Return (x, y) of the center of cell containing provided text 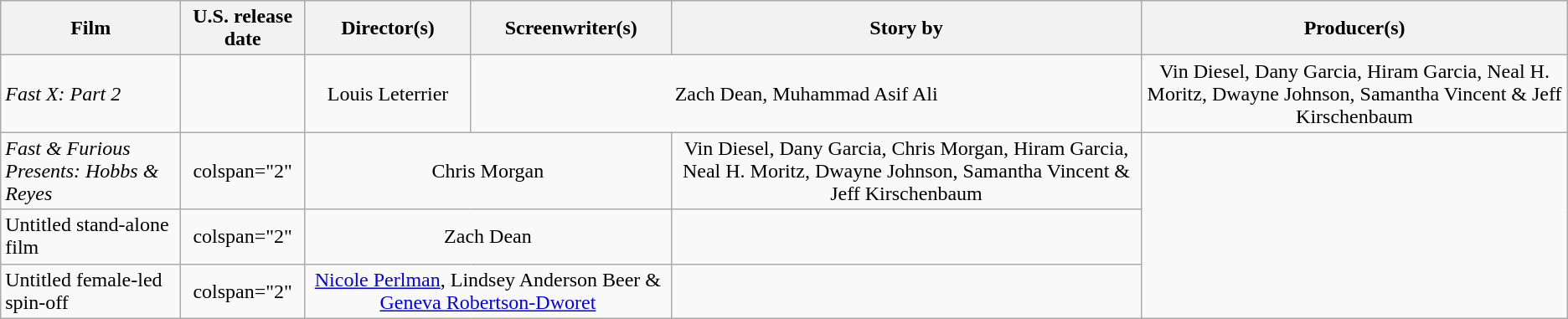
Vin Diesel, Dany Garcia, Hiram Garcia, Neal H. Moritz, Dwayne Johnson, Samantha Vincent & Jeff Kirschenbaum (1354, 94)
Vin Diesel, Dany Garcia, Chris Morgan, Hiram Garcia, Neal H. Moritz, Dwayne Johnson, Samantha Vincent & Jeff Kirschenbaum (906, 171)
Fast & Furious Presents: Hobbs & Reyes (90, 171)
U.S. release date (243, 28)
Chris Morgan (487, 171)
Film (90, 28)
Zach Dean, Muhammad Asif Ali (806, 94)
Zach Dean (487, 236)
Story by (906, 28)
Nicole Perlman, Lindsey Anderson Beer & Geneva Robertson-Dworet (487, 291)
Director(s) (389, 28)
Louis Leterrier (389, 94)
Untitled female-led spin-off (90, 291)
Producer(s) (1354, 28)
Untitled stand-alone film (90, 236)
Screenwriter(s) (571, 28)
Fast X: Part 2 (90, 94)
